Return (x, y) of the center of cell containing provided text 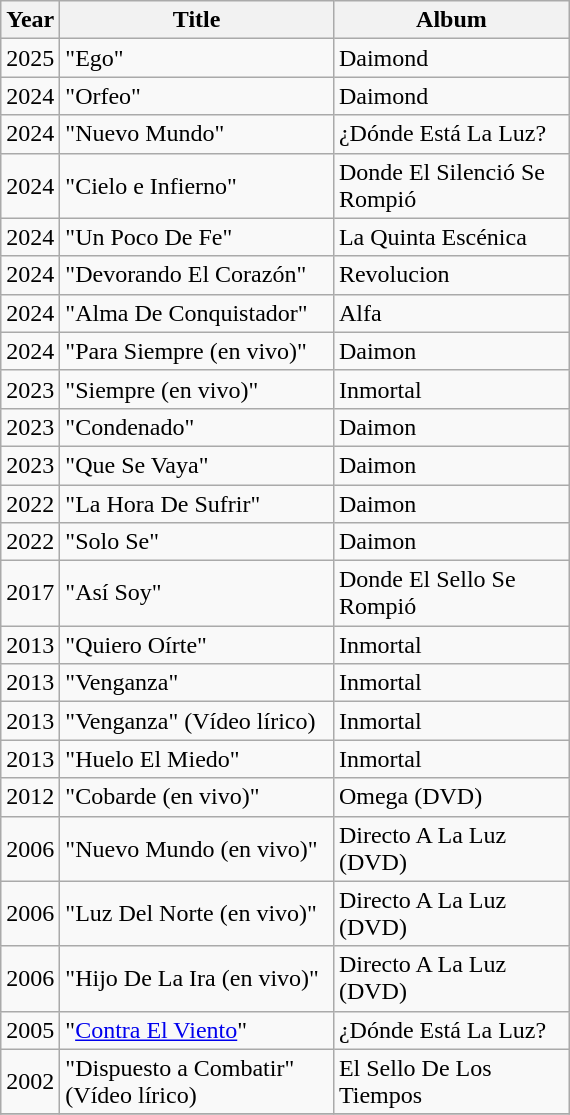
"Devorando El Corazón" (197, 275)
El Sello De Los Tiempos (451, 1082)
"Cobarde (en vivo)" (197, 797)
2025 (30, 58)
"Luz Del Norte (en vivo)" (197, 914)
"Nuevo Mundo (en vivo)" (197, 848)
Title (197, 20)
"Venganza" (Vídeo lírico) (197, 721)
"Que Se Vaya" (197, 465)
"Siempre (en vivo)" (197, 389)
"Alma De Conquistador" (197, 313)
2012 (30, 797)
Year (30, 20)
2017 (30, 594)
Donde El Sello Se Rompió (451, 594)
Revolucion (451, 275)
2005 (30, 1030)
"Solo Se" (197, 542)
"Huelo El Miedo" (197, 759)
"Contra El Viento" (197, 1030)
Alfa (451, 313)
"Hijo De La Ira (en vivo)" (197, 978)
"Cielo e Infierno" (197, 186)
2002 (30, 1082)
Omega (DVD) (451, 797)
La Quinta Escénica (451, 237)
Donde El Silenció Se Rompió (451, 186)
"Dispuesto a Combatir" (Vídeo lírico) (197, 1082)
"Venganza" (197, 683)
"Condenado" (197, 427)
"La Hora De Sufrir" (197, 503)
"Nuevo Mundo" (197, 134)
"Para Siempre (en vivo)" (197, 351)
Album (451, 20)
"Un Poco De Fe" (197, 237)
"Así Soy" (197, 594)
"Orfeo" (197, 96)
"Ego" (197, 58)
"Quiero Oírte" (197, 645)
